Pinpoint the cell where the given text exists, returning its [x, y] midpoint coordinate. 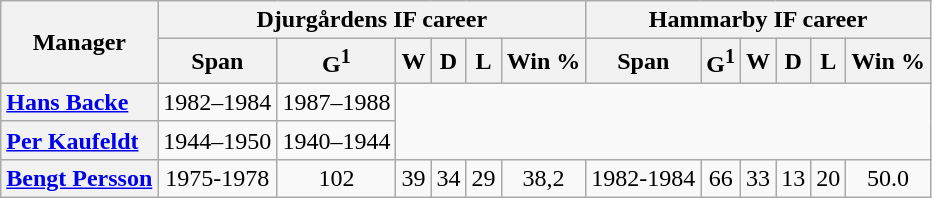
Per Kaufeldt [80, 140]
Manager [80, 42]
29 [484, 178]
1982–1984 [218, 102]
13 [794, 178]
Hammarby IF career [758, 20]
Djurgårdens IF career [372, 20]
20 [828, 178]
1940–1944 [336, 140]
Bengt Persson [80, 178]
39 [414, 178]
50.0 [888, 178]
33 [758, 178]
102 [336, 178]
1982-1984 [644, 178]
34 [448, 178]
Hans Backe [80, 102]
1975-1978 [218, 178]
66 [721, 178]
1944–1950 [218, 140]
38,2 [544, 178]
1987–1988 [336, 102]
